Return [X, Y] of the center of cell containing provided text 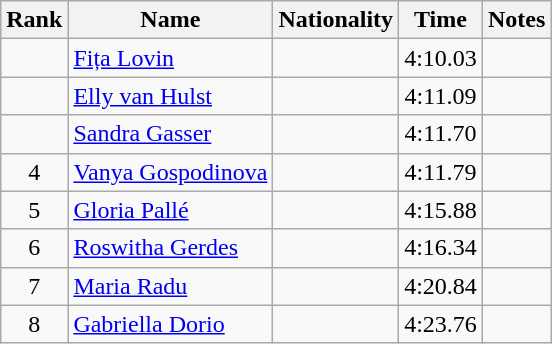
Elly van Hulst [170, 96]
Rank [34, 20]
Time [441, 20]
Notes [516, 20]
Name [170, 20]
Roswitha Gerdes [170, 248]
Fița Lovin [170, 58]
4:23.76 [441, 324]
Gabriella Dorio [170, 324]
4:11.09 [441, 96]
Gloria Pallé [170, 210]
7 [34, 286]
4:10.03 [441, 58]
4:20.84 [441, 286]
Maria Radu [170, 286]
Vanya Gospodinova [170, 172]
4 [34, 172]
6 [34, 248]
4:11.70 [441, 134]
4:16.34 [441, 248]
Sandra Gasser [170, 134]
8 [34, 324]
4:11.79 [441, 172]
4:15.88 [441, 210]
Nationality [336, 20]
5 [34, 210]
